Return the [x, y] coordinate for the center point of the cell that contains the specified text.  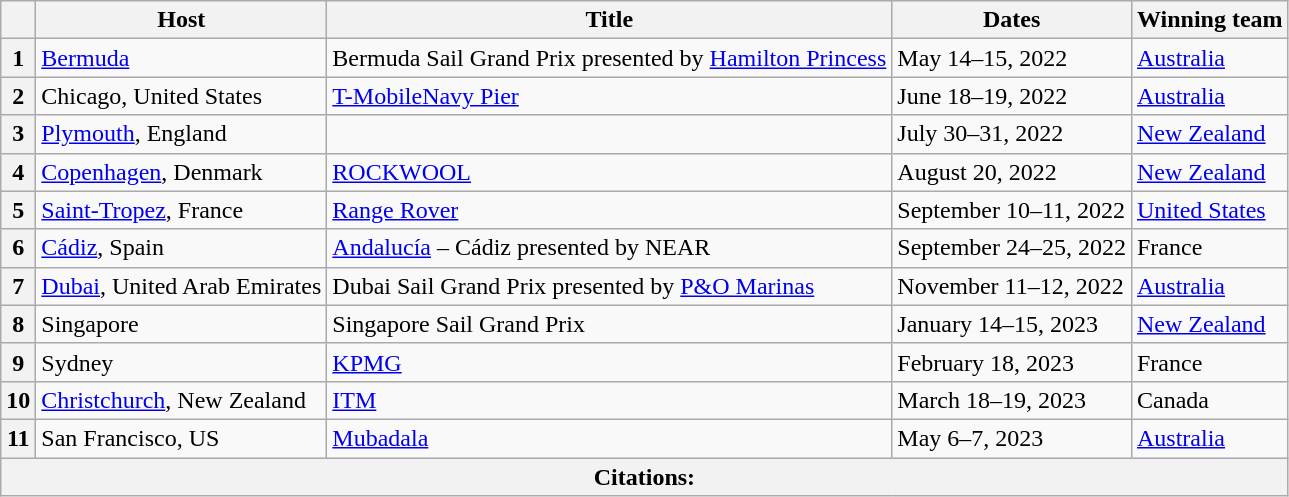
July 30–31, 2022 [1012, 134]
Winning team [1210, 20]
7 [18, 286]
Canada [1210, 400]
Saint-Tropez, France [182, 210]
August 20, 2022 [1012, 172]
Dates [1012, 20]
Singapore Sail Grand Prix [610, 324]
Bermuda Sail Grand Prix presented by Hamilton Princess [610, 58]
2 [18, 96]
Dubai, United Arab Emirates [182, 286]
Mubadala [610, 438]
T-MobileNavy Pier [610, 96]
Host [182, 20]
Christchurch, New Zealand [182, 400]
United States [1210, 210]
Sydney [182, 362]
Andalucía – Cádiz presented by NEAR [610, 248]
Plymouth, England [182, 134]
1 [18, 58]
January 14–15, 2023 [1012, 324]
ROCKWOOL [610, 172]
Dubai Sail Grand Prix presented by P&O Marinas [610, 286]
June 18–19, 2022 [1012, 96]
Cádiz, Spain [182, 248]
May 14–15, 2022 [1012, 58]
Citations: [644, 477]
9 [18, 362]
September 10–11, 2022 [1012, 210]
11 [18, 438]
Range Rover [610, 210]
February 18, 2023 [1012, 362]
Copenhagen, Denmark [182, 172]
San Francisco, US [182, 438]
5 [18, 210]
KPMG [610, 362]
Chicago, United States [182, 96]
ITM [610, 400]
March 18–19, 2023 [1012, 400]
4 [18, 172]
May 6–7, 2023 [1012, 438]
November 11–12, 2022 [1012, 286]
Singapore [182, 324]
10 [18, 400]
8 [18, 324]
September 24–25, 2022 [1012, 248]
3 [18, 134]
6 [18, 248]
Title [610, 20]
Bermuda [182, 58]
